Pinpoint the cell where the given text exists, returning its (x, y) midpoint coordinate. 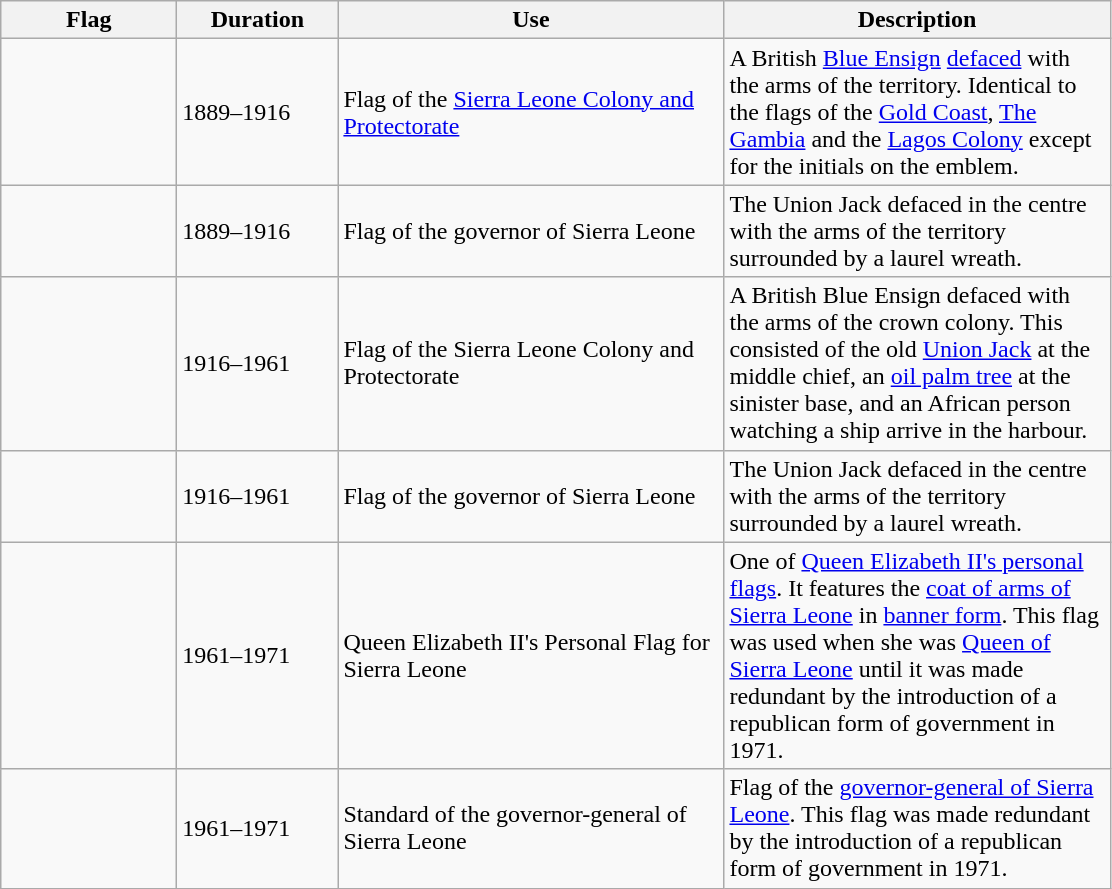
Use (531, 20)
Queen Elizabeth II's Personal Flag for Sierra Leone (531, 656)
Flag (89, 20)
Flag of the governor-general of Sierra Leone. This flag was made redundant by the introduction of a republican form of government in 1971. (917, 828)
Duration (258, 20)
Standard of the governor-general of Sierra Leone (531, 828)
Description (917, 20)
